From the cell containing the given text, extract its center point as [x, y] coordinate. 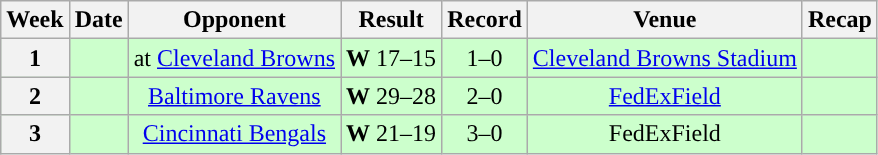
1–0 [485, 58]
2–0 [485, 96]
Baltimore Ravens [234, 96]
W 29–28 [392, 96]
2 [35, 96]
W 17–15 [392, 58]
3–0 [485, 134]
Cincinnati Bengals [234, 134]
Recap [840, 20]
Week [35, 20]
Cleveland Browns Stadium [664, 58]
Venue [664, 20]
Opponent [234, 20]
at Cleveland Browns [234, 58]
Date [98, 20]
1 [35, 58]
3 [35, 134]
Result [392, 20]
W 21–19 [392, 134]
Record [485, 20]
